Return [x, y] of the center of cell containing provided text 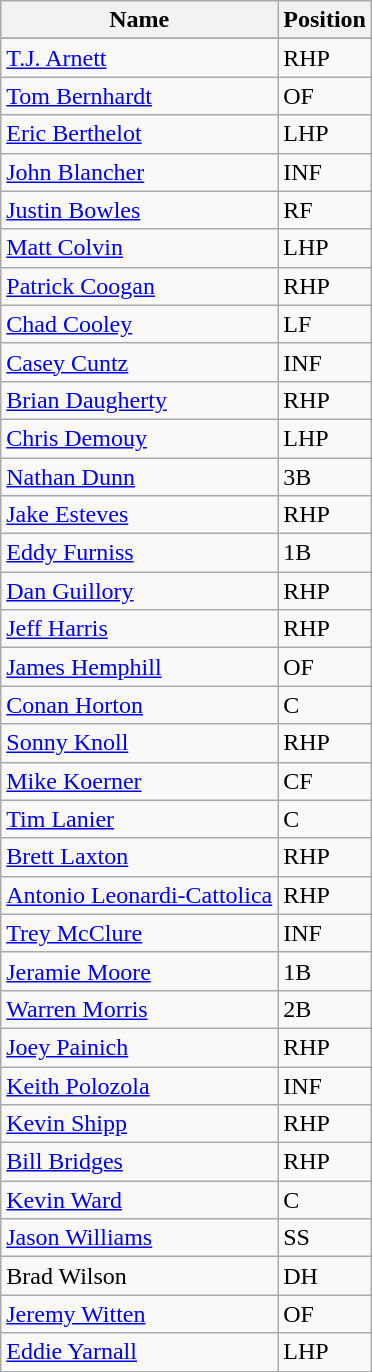
Jake Esteves [140, 515]
Kevin Shipp [140, 1124]
Jeramie Moore [140, 971]
RF [325, 210]
Tim Lanier [140, 819]
Casey Cuntz [140, 362]
Jeff Harris [140, 629]
Eddy Furniss [140, 553]
Chad Cooley [140, 324]
Patrick Coogan [140, 286]
Dan Guillory [140, 591]
Brian Daugherty [140, 400]
T.J. Arnett [140, 58]
Position [325, 20]
SS [325, 1238]
Kevin Ward [140, 1200]
Chris Demouy [140, 438]
Matt Colvin [140, 248]
Keith Polozola [140, 1085]
Joey Painich [140, 1047]
Antonio Leonardi-Cattolica [140, 895]
James Hemphill [140, 667]
Sonny Knoll [140, 743]
CF [325, 781]
DH [325, 1276]
Nathan Dunn [140, 477]
Mike Koerner [140, 781]
LF [325, 324]
2B [325, 1009]
Justin Bowles [140, 210]
Jeremy Witten [140, 1314]
3B [325, 477]
Name [140, 20]
Brad Wilson [140, 1276]
Brett Laxton [140, 857]
Tom Bernhardt [140, 96]
Warren Morris [140, 1009]
Bill Bridges [140, 1162]
Eddie Yarnall [140, 1352]
John Blancher [140, 172]
Jason Williams [140, 1238]
Eric Berthelot [140, 134]
Conan Horton [140, 705]
Trey McClure [140, 933]
